Determine the (X, Y) coordinate at the center of the cell enclosing the given text.  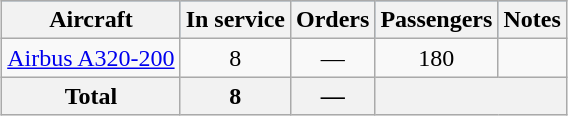
180 (436, 58)
Passengers (436, 20)
In service (235, 20)
Notes (532, 20)
Total (91, 96)
Airbus A320-200 (91, 58)
Orders (332, 20)
Aircraft (91, 20)
